Locate the cell with the specified text and output its [X, Y] center coordinate. 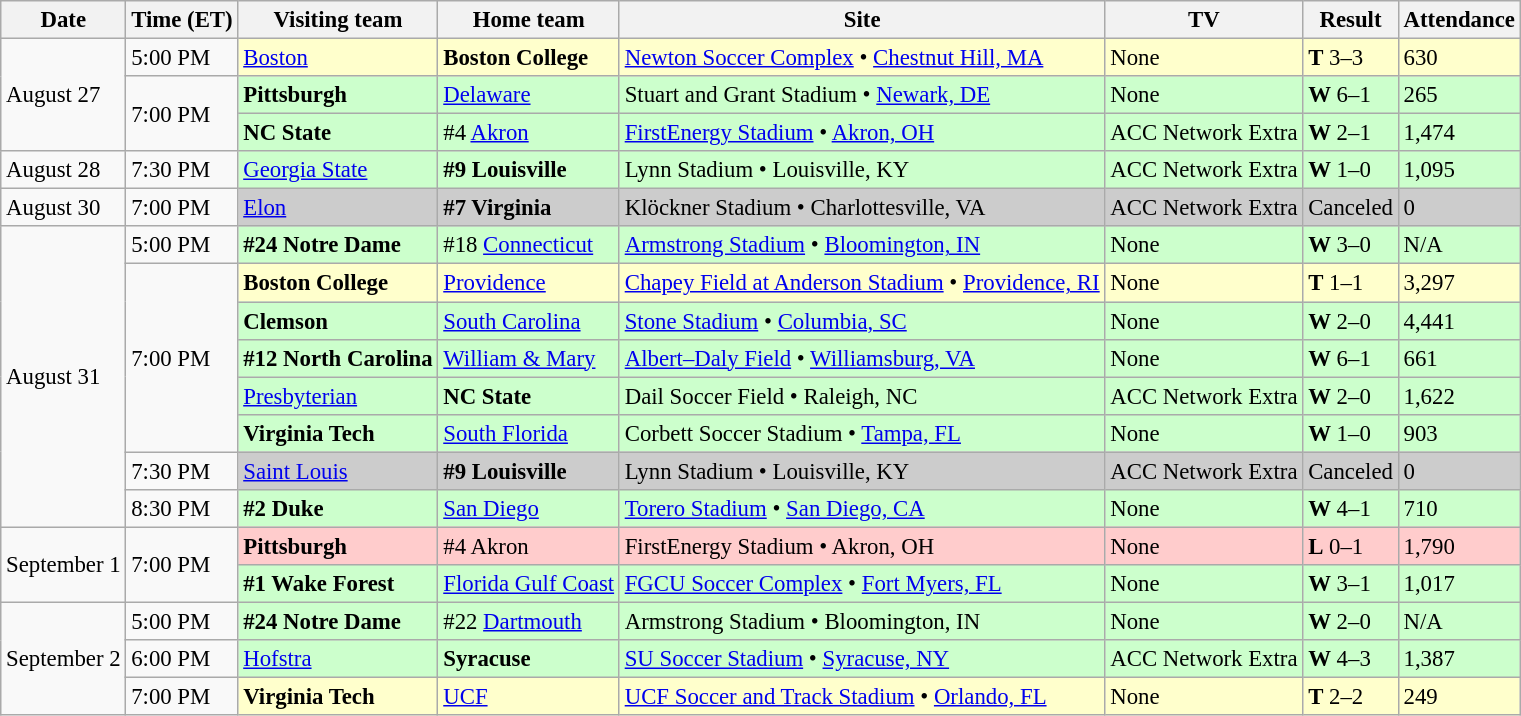
Florida Gulf Coast [528, 584]
8:30 PM [182, 509]
Dail Soccer Field • Raleigh, NC [862, 396]
Georgia State [338, 170]
1,017 [1459, 584]
Stone Stadium • Columbia, SC [862, 321]
903 [1459, 433]
1,095 [1459, 170]
Site [862, 20]
Torero Stadium • San Diego, CA [862, 509]
Delaware [528, 95]
W 3–0 [1350, 245]
Hofstra [338, 659]
W 4–3 [1350, 659]
W 4–1 [1350, 509]
Attendance [1459, 20]
September 2 [64, 658]
August 30 [64, 208]
#18 Connecticut [528, 245]
September 1 [64, 564]
SU Soccer Stadium • Syracuse, NY [862, 659]
1,387 [1459, 659]
South Carolina [528, 321]
Boston [338, 58]
Saint Louis [338, 471]
TV [1204, 20]
6:00 PM [182, 659]
Klöckner Stadium • Charlottesville, VA [862, 208]
Result [1350, 20]
249 [1459, 697]
Elon [338, 208]
#1 Wake Forest [338, 584]
W 2–1 [1350, 133]
Visiting team [338, 20]
T 1–1 [1350, 283]
265 [1459, 95]
Presbyterian [338, 396]
August 28 [64, 170]
San Diego [528, 509]
W 3–1 [1350, 584]
UCF Soccer and Track Stadium • Orlando, FL [862, 697]
Newton Soccer Complex • Chestnut Hill, MA [862, 58]
1,474 [1459, 133]
Providence [528, 283]
Time (ET) [182, 20]
Chapey Field at Anderson Stadium • Providence, RI [862, 283]
L 0–1 [1350, 546]
Stuart and Grant Stadium • Newark, DE [862, 95]
710 [1459, 509]
#2 Duke [338, 509]
UCF [528, 697]
T 3–3 [1350, 58]
William & Mary [528, 358]
1,622 [1459, 396]
Home team [528, 20]
August 27 [64, 96]
T 2–2 [1350, 697]
Syracuse [528, 659]
3,297 [1459, 283]
Corbett Soccer Stadium • Tampa, FL [862, 433]
#12 North Carolina [338, 358]
#7 Virginia [528, 208]
661 [1459, 358]
FGCU Soccer Complex • Fort Myers, FL [862, 584]
Clemson [338, 321]
South Florida [528, 433]
August 31 [64, 376]
Albert–Daly Field • Williamsburg, VA [862, 358]
Date [64, 20]
630 [1459, 58]
1,790 [1459, 546]
#22 Dartmouth [528, 621]
4,441 [1459, 321]
